Detect which cell encompasses the target text, then output its (x, y) center coordinate. 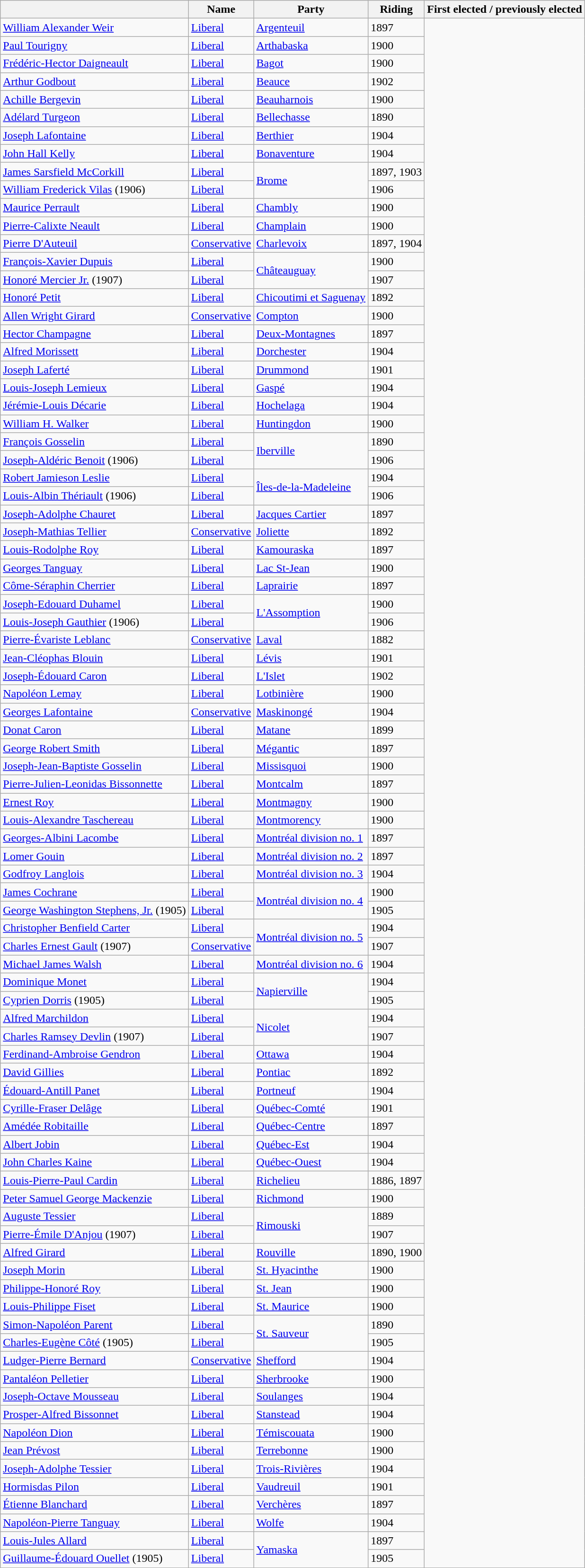
Robert Jamieson Leslie (95, 478)
Lévis (311, 658)
Georges-Albini Lacombe (95, 838)
Wolfe (311, 1523)
Cyprien Dorris (1905) (95, 1000)
George Robert Smith (95, 748)
Dorchester (311, 352)
Bellechasse (311, 117)
Christopher Benfield Carter (95, 928)
1890, 1900 (397, 1252)
Georges Tanguay (95, 568)
Party (311, 9)
Honoré Petit (95, 298)
Joseph-Jean-Baptiste Gosselin (95, 766)
St. Sauveur (311, 1333)
Laval (311, 640)
Montréal division no. 3 (311, 874)
Name (221, 9)
John Charles Kaine (95, 1162)
Mégantic (311, 748)
First elected / previously elected (505, 9)
1897, 1903 (397, 171)
Alfred Girard (95, 1252)
1889 (397, 1216)
Maurice Perrault (95, 207)
Lotbinière (311, 694)
Prosper-Alfred Bissonnet (95, 1415)
Montréal division no. 1 (311, 838)
Champlain (311, 226)
Iberville (311, 451)
Beauce (311, 81)
Rouville (311, 1252)
Matane (311, 730)
Stanstead (311, 1415)
Louis-Rodolphe Roy (95, 550)
Nicolet (311, 1027)
Québec-Ouest (311, 1162)
Napoléon-Pierre Tanguay (95, 1523)
Honoré Mercier Jr. (1907) (95, 280)
Compton (311, 316)
Georges Lafontaine (95, 712)
Trois-Rivières (311, 1469)
William Frederick Vilas (1906) (95, 189)
Louis-Pierre-Paul Cardin (95, 1180)
Jean-Cléophas Blouin (95, 658)
Terrebonne (311, 1451)
Joseph-Édouard Caron (95, 676)
Jacques Cartier (311, 514)
Bagot (311, 63)
Joseph Morin (95, 1270)
Guillaume-Édouard Ouellet (1905) (95, 1559)
Huntingdon (311, 424)
Missisquoi (311, 766)
Montmorency (311, 820)
1897, 1904 (397, 244)
Joseph Laferté (95, 370)
Îles-de-la-Madeleine (311, 487)
Louis-Jules Allard (95, 1541)
Édouard-Antill Panet (95, 1090)
Montréal division no. 2 (311, 856)
Joseph-Edouard Duhamel (95, 604)
Auguste Tessier (95, 1216)
Joseph Lafontaine (95, 135)
St. Maurice (311, 1306)
Joliette (311, 532)
Rimouski (311, 1225)
Joseph-Adolphe Tessier (95, 1469)
Gaspé (311, 388)
Riding (397, 9)
Sherbrooke (311, 1379)
Berthier (311, 135)
1886, 1897 (397, 1180)
François Gosselin (95, 442)
Philippe-Honoré Roy (95, 1288)
Adélard Turgeon (95, 117)
Pantaléon Pelletier (95, 1379)
Donat Caron (95, 730)
Ottawa (311, 1054)
Napierville (311, 991)
Louis-Alexandre Taschereau (95, 820)
Arthabaska (311, 45)
Pierre D'Auteuil (95, 244)
Bonaventure (311, 153)
Drummond (311, 370)
Paul Tourigny (95, 45)
St. Jean (311, 1288)
Montcalm (311, 784)
William H. Walker (95, 424)
Louis-Philippe Fiset (95, 1306)
Montréal division no. 5 (311, 937)
Charles Ramsey Devlin (1907) (95, 1036)
Pontiac (311, 1072)
Hector Champagne (95, 334)
Allen Wright Girard (95, 316)
Pierre-Calixte Neault (95, 226)
Jean Prévost (95, 1451)
Ernest Roy (95, 802)
Joseph-Adolphe Chauret (95, 514)
Achille Bergevin (95, 99)
Brome (311, 180)
Louis-Joseph Gauthier (1906) (95, 622)
Deux-Montagnes (311, 334)
Alfred Marchildon (95, 1018)
Joseph-Octave Mousseau (95, 1397)
Maskinongé (311, 712)
1882 (397, 640)
Napoléon Lemay (95, 694)
Montmagny (311, 802)
Portneuf (311, 1090)
Pierre-Julien-Leonidas Bissonnette (95, 784)
Joseph-Mathias Tellier (95, 532)
Charles-Eugène Côté (1905) (95, 1342)
Charlevoix (311, 244)
Québec-Centre (311, 1126)
Yamaska (311, 1550)
St. Hyacinthe (311, 1270)
Laprairie (311, 586)
Albert Jobin (95, 1144)
Vaudreuil (311, 1487)
Napoléon Dion (95, 1433)
Témiscouata (311, 1433)
Québec-Comté (311, 1108)
Beauharnois (311, 99)
Dominique Monet (95, 982)
Charles Ernest Gault (1907) (95, 946)
Ludger-Pierre Bernard (95, 1360)
Jérémie-Louis Décarie (95, 406)
Hochelaga (311, 406)
Godfroy Langlois (95, 874)
Frédéric-Hector Daigneault (95, 63)
Amédée Robitaille (95, 1126)
David Gillies (95, 1072)
James Sarsfield McCorkill (95, 171)
Richelieu (311, 1180)
Montréal division no. 4 (311, 901)
Hormisdas Pilon (95, 1487)
Joseph-Aldéric Benoit (1906) (95, 460)
Lac St-Jean (311, 568)
Richmond (311, 1198)
Louis-Albin Thériault (1906) (95, 496)
George Washington Stephens, Jr. (1905) (95, 910)
Soulanges (311, 1397)
Alfred Morissett (95, 352)
James Cochrane (95, 892)
Michael James Walsh (95, 964)
Louis-Joseph Lemieux (95, 388)
Châteauguay (311, 271)
Verchères (311, 1505)
Peter Samuel George Mackenzie (95, 1198)
1899 (397, 730)
Kamouraska (311, 550)
Étienne Blanchard (95, 1505)
Simon-Napoléon Parent (95, 1324)
John Hall Kelly (95, 153)
Shefford (311, 1360)
Côme-Séraphin Cherrier (95, 586)
L'Islet (311, 676)
Cyrille-Fraser Delâge (95, 1108)
François-Xavier Dupuis (95, 262)
William Alexander Weir (95, 27)
Ferdinand-Ambroise Gendron (95, 1054)
Arthur Godbout (95, 81)
Pierre-Émile D'Anjou (1907) (95, 1234)
Québec-Est (311, 1144)
Chambly (311, 207)
Argenteuil (311, 27)
Montréal division no. 6 (311, 964)
Chicoutimi et Saguenay (311, 298)
Lomer Gouin (95, 856)
Pierre-Évariste Leblanc (95, 640)
L'Assomption (311, 613)
